Output the [X, Y] coordinate of the center of the cell containing the given text.  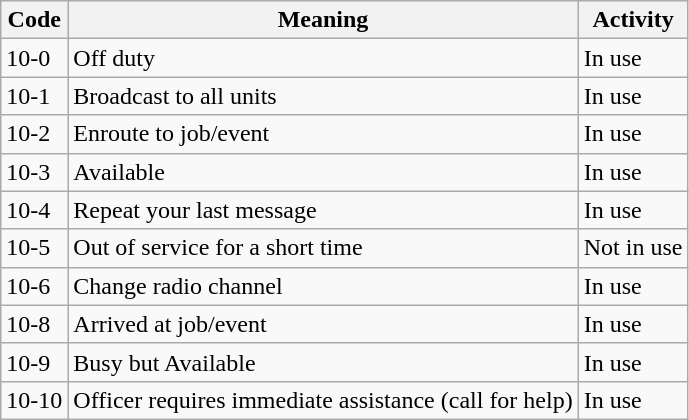
Enroute to job/event [323, 134]
10-5 [34, 248]
10-0 [34, 58]
10-8 [34, 324]
Not in use [633, 248]
10-6 [34, 286]
Meaning [323, 20]
Out of service for a short time [323, 248]
Off duty [323, 58]
Change radio channel [323, 286]
Activity [633, 20]
Available [323, 172]
10-9 [34, 362]
Arrived at job/event [323, 324]
10-4 [34, 210]
10-1 [34, 96]
10-3 [34, 172]
10-2 [34, 134]
Repeat your last message [323, 210]
10-10 [34, 400]
Busy but Available [323, 362]
Code [34, 20]
Broadcast to all units [323, 96]
Officer requires immediate assistance (call for help) [323, 400]
